Return [X, Y] of the center of cell containing provided text 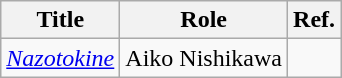
Ref. [314, 20]
Nazotokine [60, 58]
Role [204, 20]
Aiko Nishikawa [204, 58]
Title [60, 20]
